Search for the cell housing the specified text and yield its (X, Y) center coordinate. 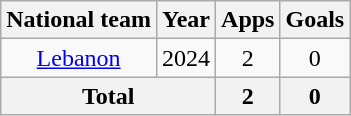
Apps (248, 20)
Lebanon (79, 58)
National team (79, 20)
Year (186, 20)
Total (108, 96)
Goals (315, 20)
2024 (186, 58)
